Provide the (x, y) coordinate of the cell's center where the given text is located.  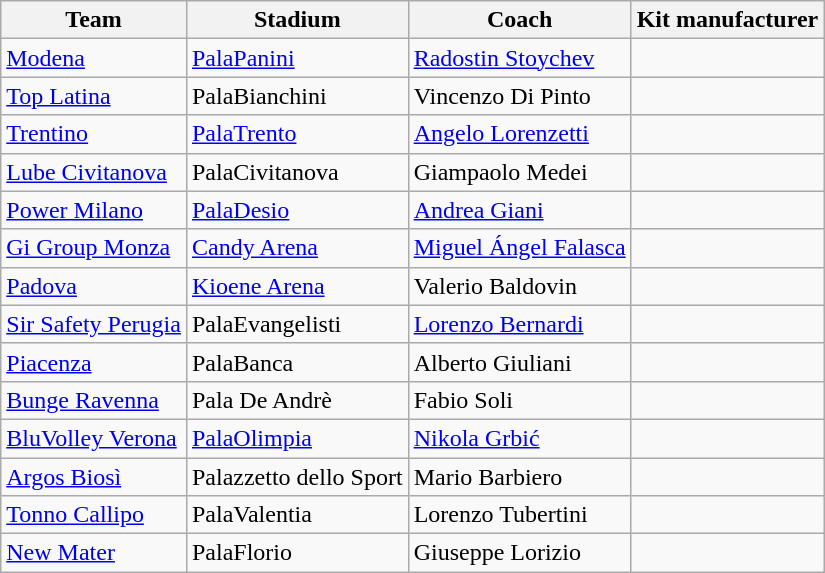
Andrea Giani (520, 210)
PalaOlimpia (297, 438)
PalaDesio (297, 210)
Angelo Lorenzetti (520, 134)
New Mater (94, 553)
Nikola Grbić (520, 438)
Mario Barbiero (520, 477)
PalaTrento (297, 134)
Alberto Giuliani (520, 362)
Trentino (94, 134)
Team (94, 20)
Kit manufacturer (728, 20)
Pala De Andrè (297, 400)
Candy Arena (297, 248)
Giuseppe Lorizio (520, 553)
Vincenzo Di Pinto (520, 96)
Valerio Baldovin (520, 286)
Top Latina (94, 96)
PalaBianchini (297, 96)
Kioene Arena (297, 286)
Coach (520, 20)
PalaFlorio (297, 553)
Power Milano (94, 210)
Palazzetto dello Sport (297, 477)
Fabio Soli (520, 400)
PalaCivitanova (297, 172)
Lorenzo Tubertini (520, 515)
PalaPanini (297, 58)
Miguel Ángel Falasca (520, 248)
Tonno Callipo (94, 515)
Lorenzo Bernardi (520, 324)
Argos Biosì (94, 477)
Stadium (297, 20)
PalaEvangelisti (297, 324)
Padova (94, 286)
Piacenza (94, 362)
PalaValentia (297, 515)
Radostin Stoychev (520, 58)
Modena (94, 58)
Bunge Ravenna (94, 400)
Sir Safety Perugia (94, 324)
Giampaolo Medei (520, 172)
Lube Civitanova (94, 172)
BluVolley Verona (94, 438)
PalaBanca (297, 362)
Gi Group Monza (94, 248)
